From the cell containing the given text, extract its center point as [X, Y] coordinate. 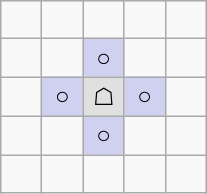
☖ [104, 97]
